For the text-containing cell, return its midpoint in (X, Y) coordinate format. 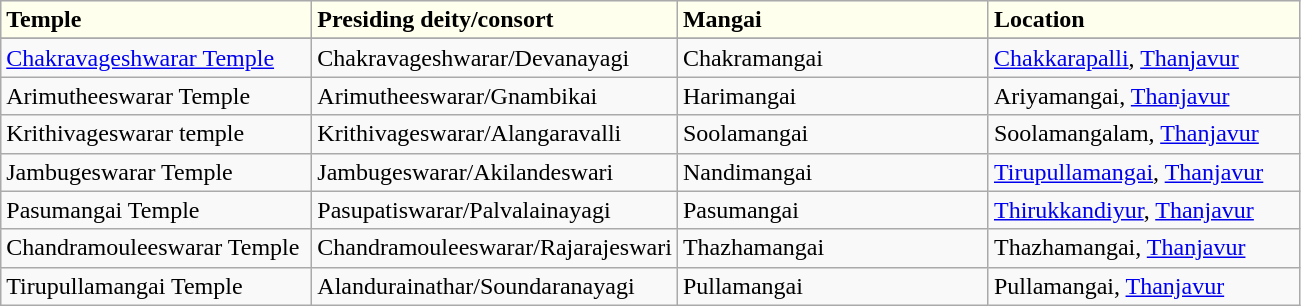
Chakravageshwarar Temple (156, 58)
Chandramouleeswarar Temple (156, 248)
Alandurainathar/Soundaranayagi (495, 286)
Jambugeswarar Temple (156, 172)
Ariyamangai, Thanjavur (1144, 96)
Arimutheeswarar Temple (156, 96)
Arimutheeswarar/Gnambikai (495, 96)
Thirukkandiyur, Thanjavur (1144, 210)
Nandimangai (832, 172)
Harimangai (832, 96)
Presiding deity/consort (495, 20)
Tirupullamangai, Thanjavur (1144, 172)
Temple (156, 20)
Pasumangai (832, 210)
Jambugeswarar/Akilandeswari (495, 172)
Pullamangai (832, 286)
Krithivageswarar temple (156, 134)
Chakramangai (832, 58)
Krithivageswarar/Alangaravalli (495, 134)
Mangai (832, 20)
Pasupatiswarar/Palvalainayagi (495, 210)
Pullamangai, Thanjavur (1144, 286)
Pasumangai Temple (156, 210)
Soolamangalam, Thanjavur (1144, 134)
Soolamangai (832, 134)
Thazhamangai, Thanjavur (1144, 248)
Thazhamangai (832, 248)
Location (1144, 20)
Chakkarapalli, Thanjavur (1144, 58)
Tirupullamangai Temple (156, 286)
Chakravageshwarar/Devanayagi (495, 58)
Chandramouleeswarar/Rajarajeswari (495, 248)
